Identify which cell holds the provided text, then report its [X, Y] central coordinate. 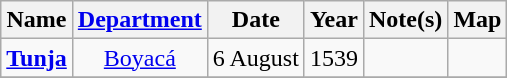
Department [140, 20]
Map [478, 20]
Tunja [37, 58]
Date [256, 20]
1539 [334, 58]
Boyacá [140, 58]
Year [334, 20]
Note(s) [405, 20]
6 August [256, 58]
Name [37, 20]
